From the cell containing the given text, extract its center point as [x, y] coordinate. 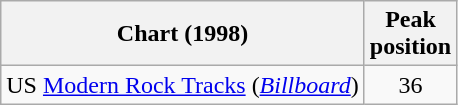
36 [410, 85]
US Modern Rock Tracks (Billboard) [183, 85]
Chart (1998) [183, 34]
Peakposition [410, 34]
